Detect which cell encompasses the target text, then output its [x, y] center coordinate. 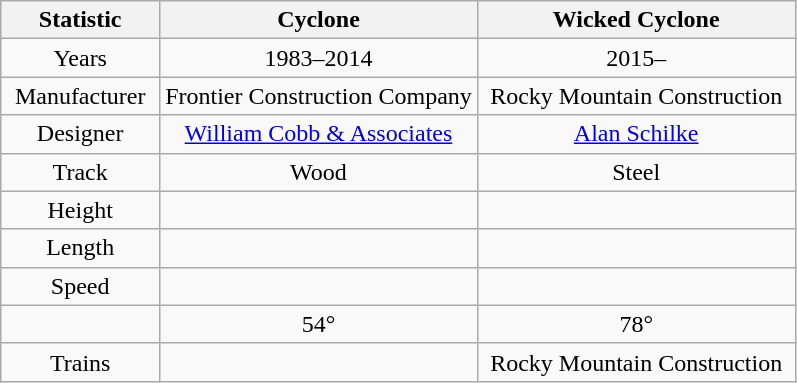
Trains [80, 362]
Designer [80, 134]
78° [636, 324]
Frontier Construction Company [319, 96]
Track [80, 172]
William Cobb & Associates [319, 134]
Statistic [80, 20]
54° [319, 324]
1983–2014 [319, 58]
Speed [80, 286]
Alan Schilke [636, 134]
2015– [636, 58]
Years [80, 58]
Height [80, 210]
Manufacturer [80, 96]
Cyclone [319, 20]
Length [80, 248]
Steel [636, 172]
Wicked Cyclone [636, 20]
Wood [319, 172]
